Output the [X, Y] coordinate of the center of the cell containing the given text.  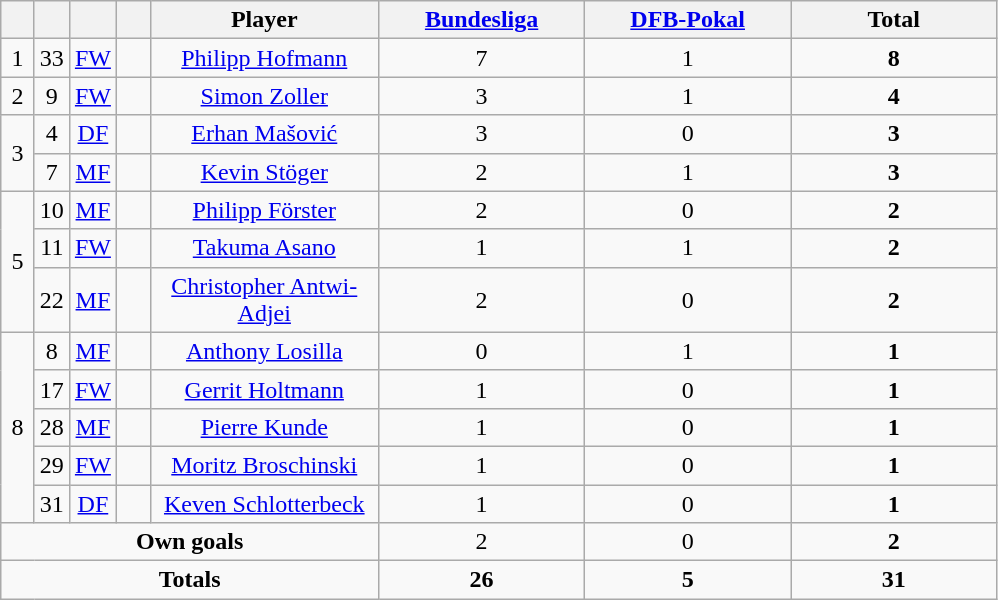
Christopher Antwi-Adjei [264, 300]
Gerrit Holtmann [264, 389]
33 [52, 58]
Total [894, 20]
9 [52, 96]
26 [482, 580]
17 [52, 389]
DFB-Pokal [688, 20]
29 [52, 465]
11 [52, 248]
Moritz Broschinski [264, 465]
22 [52, 300]
Philipp Förster [264, 210]
Anthony Losilla [264, 351]
Bundesliga [482, 20]
Player [264, 20]
Takuma Asano [264, 248]
Erhan Mašović [264, 134]
Philipp Hofmann [264, 58]
Own goals [190, 542]
Keven Schlotterbeck [264, 503]
Simon Zoller [264, 96]
10 [52, 210]
Pierre Kunde [264, 427]
28 [52, 427]
Totals [190, 580]
Kevin Stöger [264, 172]
